Output the [x, y] coordinate of the center of the cell containing the given text.  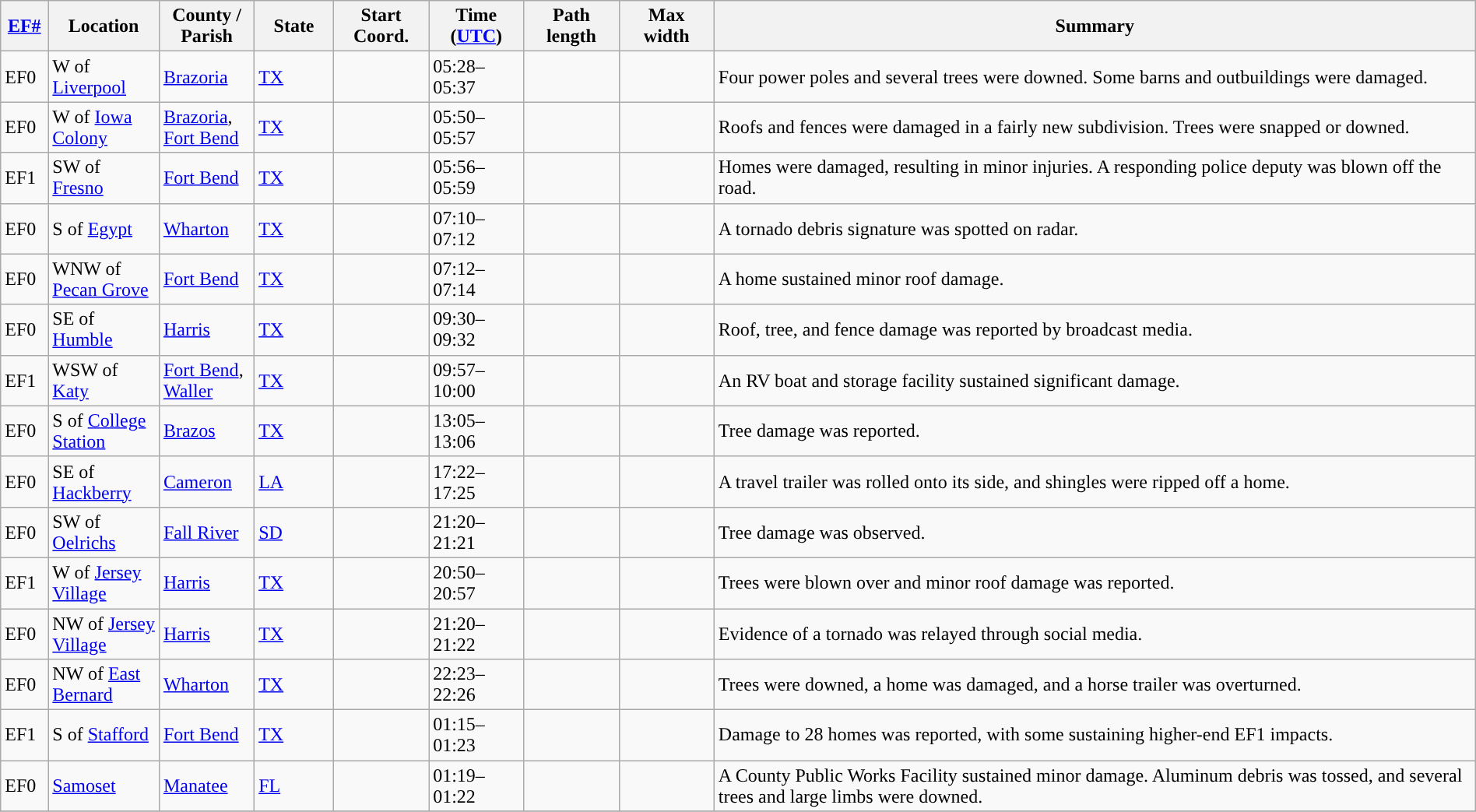
S of College Station [104, 431]
Samoset [104, 786]
09:57–10:00 [476, 380]
01:19–01:22 [476, 786]
SE of Hackberry [104, 481]
A home sustained minor roof damage. [1095, 279]
A County Public Works Facility sustained minor damage. Aluminum debris was tossed, and several trees and large limbs were downed. [1095, 786]
SW of Fresno [104, 178]
Max width [666, 26]
Summary [1095, 26]
Brazos [206, 431]
State [294, 26]
A tornado debris signature was spotted on radar. [1095, 229]
Location [104, 26]
Start Coord. [381, 26]
Tree damage was reported. [1095, 431]
SW of Oelrichs [104, 533]
Fall River [206, 533]
Fort Bend, Waller [206, 380]
09:30–09:32 [476, 330]
Trees were downed, a home was damaged, and a horse trailer was overturned. [1095, 685]
Homes were damaged, resulting in minor injuries. A responding police deputy was blown off the road. [1095, 178]
Roofs and fences were damaged in a fairly new subdivision. Trees were snapped or downed. [1095, 128]
Roof, tree, and fence damage was reported by broadcast media. [1095, 330]
Manatee [206, 786]
W of Iowa Colony [104, 128]
WNW of Pecan Grove [104, 279]
20:50–20:57 [476, 582]
05:56–05:59 [476, 178]
Brazoria [206, 76]
A travel trailer was rolled onto its side, and shingles were ripped off a home. [1095, 481]
17:22–17:25 [476, 481]
EF# [25, 26]
WSW of Katy [104, 380]
SE of Humble [104, 330]
W of Jersey Village [104, 582]
W of Liverpool [104, 76]
21:20–21:21 [476, 533]
07:12–07:14 [476, 279]
Cameron [206, 481]
13:05–13:06 [476, 431]
21:20–21:22 [476, 634]
Brazoria, Fort Bend [206, 128]
S of Egypt [104, 229]
LA [294, 481]
01:15–01:23 [476, 735]
05:50–05:57 [476, 128]
County / Parish [206, 26]
Path length [571, 26]
Tree damage was observed. [1095, 533]
NW of Jersey Village [104, 634]
SD [294, 533]
05:28–05:37 [476, 76]
NW of East Bernard [104, 685]
Damage to 28 homes was reported, with some sustaining higher-end EF1 impacts. [1095, 735]
Time (UTC) [476, 26]
S of Stafford [104, 735]
Four power poles and several trees were downed. Some barns and outbuildings were damaged. [1095, 76]
Evidence of a tornado was relayed through social media. [1095, 634]
An RV boat and storage facility sustained significant damage. [1095, 380]
Trees were blown over and minor roof damage was reported. [1095, 582]
07:10–07:12 [476, 229]
22:23–22:26 [476, 685]
FL [294, 786]
